Capture the cell that displays the provided text and extract its [x, y] central coordinate. 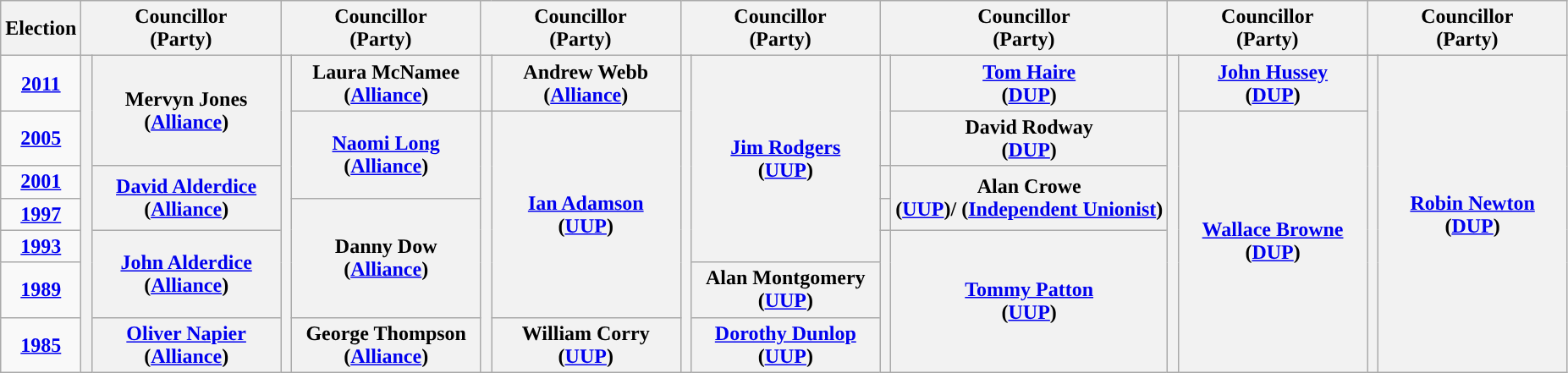
John Hussey (DUP) [1273, 83]
Robin Newton (DUP) [1472, 214]
Andrew Webb (Alliance) [586, 83]
Dorothy Dunlop (UUP) [786, 345]
George Thompson (Alliance) [386, 345]
William Corry (UUP) [586, 345]
David Rodway (DUP) [1029, 139]
Mervyn Jones (Alliance) [186, 111]
Danny Dow (Alliance) [386, 257]
Tommy Patton (UUP) [1029, 301]
Wallace Browne (DUP) [1273, 242]
2001 [41, 182]
Tom Haire (DUP) [1029, 83]
1997 [41, 214]
Oliver Napier (Alliance) [186, 345]
David Alderdice (Alliance) [186, 198]
1989 [41, 289]
1993 [41, 246]
Alan Crowe (UUP)/ (Independent Unionist) [1029, 198]
Ian Adamson (UUP) [586, 214]
Election [41, 29]
Alan Montgomery (UUP) [786, 289]
Naomi Long (Alliance) [386, 154]
2011 [41, 83]
2005 [41, 139]
1985 [41, 345]
Jim Rodgers (UUP) [786, 159]
Laura McNamee (Alliance) [386, 83]
John Alderdice (Alliance) [186, 274]
